Provide the [x, y] coordinate of the cell's center where the given text is located.  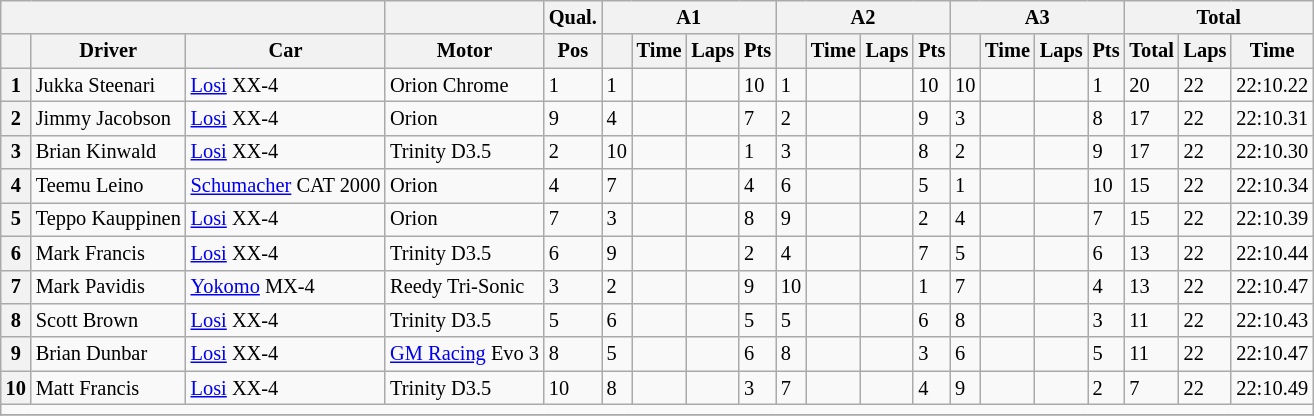
GM Racing Evo 3 [464, 354]
22:10.34 [1272, 186]
Brian Kinwald [108, 152]
Yokomo MX-4 [286, 287]
22:10.39 [1272, 219]
Reedy Tri-Sonic [464, 287]
Mark Pavidis [108, 287]
Teemu Leino [108, 186]
Qual. [573, 17]
Pos [573, 51]
Motor [464, 51]
Mark Francis [108, 253]
A3 [1037, 17]
Orion Chrome [464, 85]
22:10.43 [1272, 320]
Jukka Steenari [108, 85]
22:10.44 [1272, 253]
Brian Dunbar [108, 354]
Teppo Kauppinen [108, 219]
20 [1151, 85]
22:10.30 [1272, 152]
22:10.49 [1272, 388]
A1 [689, 17]
Driver [108, 51]
A2 [863, 17]
Car [286, 51]
22:10.31 [1272, 118]
Scott Brown [108, 320]
Schumacher CAT 2000 [286, 186]
Jimmy Jacobson [108, 118]
22:10.22 [1272, 85]
Matt Francis [108, 388]
